Determine the [X, Y] coordinate at the center of the cell enclosing the given text.  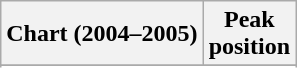
Peakposition [249, 34]
Chart (2004–2005) [102, 34]
